Pinpoint the cell where the given text exists, returning its (X, Y) midpoint coordinate. 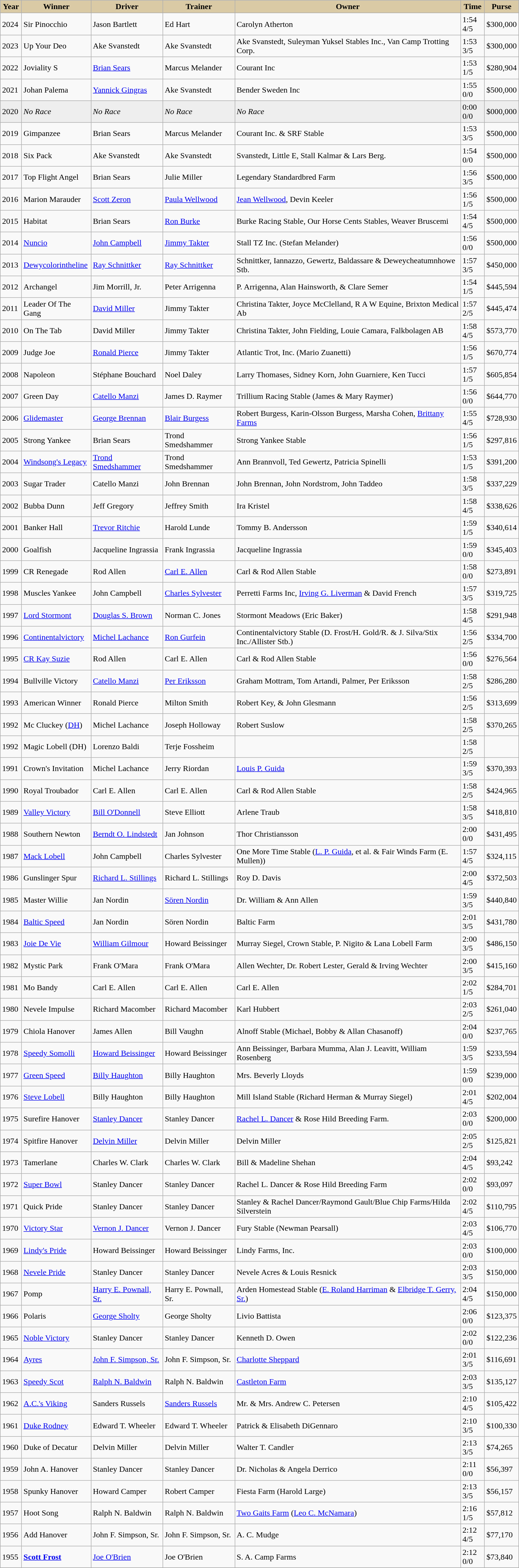
Marion Marauder (56, 199)
Napoleon (56, 374)
Gunslinger Spur (56, 878)
2007 (11, 396)
$334,700 (501, 637)
1:57 2/5 (473, 309)
2002 (11, 506)
Atlantic Trot, Inc. (Mario Zuanetti) (348, 353)
$202,004 (501, 1097)
2:03 4/5 (473, 1228)
1:59 1/5 (473, 528)
Pomp (56, 1294)
2:02 4/5 (473, 1206)
Up Your Deo (56, 46)
2:05 2/5 (473, 1141)
Mo Bandy (56, 987)
Livio Battista (348, 1316)
2:01 4/5 (473, 1097)
1978 (11, 1053)
2018 (11, 155)
CR Renegade (56, 571)
Bullville Victory (56, 681)
$125,821 (501, 1141)
Jean Wellwood, Devin Keeler (348, 199)
Jan Johnson (199, 834)
2006 (11, 418)
2000 (11, 549)
Kenneth D. Owen (348, 1338)
George Brennan (127, 418)
Bubba Dunn (56, 506)
Per Eriksson (199, 681)
Scott Zeron (127, 199)
1991 (11, 769)
Jason Bartlett (127, 24)
$324,115 (501, 856)
1986 (11, 878)
Allen Wechter, Dr. Robert Lester, Gerald & Irving Wechter (348, 965)
Norman C. Jones (199, 615)
Carolyn Atherton (348, 24)
1967 (11, 1294)
Ron Burke (199, 221)
On The Tab (56, 330)
1:55 0/0 (473, 90)
Rachel L. Dancer & Rose Hild Breeding Farm. (348, 1119)
$431,780 (501, 921)
1989 (11, 812)
Jeffrey Smith (199, 506)
Bender Sweden Inc (348, 90)
American Winner (56, 703)
Ake Svanstedt, Suleyman Yuksel Stables Inc., Van Camp Trotting Corp. (348, 46)
Nevele Acres & Louis Resnick (348, 1272)
$284,701 (501, 987)
1:57 1/5 (473, 374)
1997 (11, 615)
Steve Elliott (199, 812)
William Gilmour (127, 944)
$73,840 (501, 1557)
$280,904 (501, 68)
2015 (11, 221)
1984 (11, 921)
1961 (11, 1426)
1995 (11, 659)
Archangel (56, 287)
2019 (11, 133)
Duke of Decatur (56, 1447)
Joviality S (56, 68)
1966 (11, 1316)
$486,150 (501, 944)
Add Hanover (56, 1535)
2020 (11, 112)
$106,770 (501, 1228)
$391,200 (501, 462)
James Allen (127, 1031)
John Brennan, John Nordstrom, John Taddeo (348, 484)
2:16 1/5 (473, 1513)
Lorenzo Baldi (127, 746)
$239,000 (501, 1075)
Murray Siegel, Crown Stable, P. Nigito & Lana Lobell Farm (348, 944)
$276,564 (501, 659)
2012 (11, 287)
Lindy's Pride (56, 1250)
Arden Homestead Stable (E. Roland Harriman & Elbridge T. Gerry, Sr.) (348, 1294)
Purse (501, 7)
1965 (11, 1338)
$122,236 (501, 1338)
2:10 3/5 (473, 1426)
Joie De Vie (56, 944)
Thor Christiansson (348, 834)
Graham Mottram, Tom Artandi, Palmer, Per Eriksson (348, 681)
1973 (11, 1162)
Harold Lunde (199, 528)
1959 (11, 1469)
Bill & Madeline Shehan (348, 1162)
1976 (11, 1097)
$233,594 (501, 1053)
1999 (11, 571)
2011 (11, 309)
2005 (11, 440)
Glidemaster (56, 418)
A. C. Mudge (348, 1535)
Banker Hall (56, 528)
$605,854 (501, 374)
Stormont Meadows (Eric Baker) (348, 615)
Southern Newton (56, 834)
Perretti Farms Inc, Irving G. Liverman & David French (348, 593)
$313,699 (501, 703)
$728,930 (501, 418)
Nevele Pride (56, 1272)
Noble Victory (56, 1338)
Joseph Holloway (199, 725)
Surefire Hanover (56, 1119)
$000,000 (501, 112)
Mystic Park (56, 965)
2021 (11, 90)
$372,503 (501, 878)
Karl Hubbert (348, 1010)
1971 (11, 1206)
1:55 4/5 (473, 418)
$200,000 (501, 1119)
1980 (11, 1010)
2008 (11, 374)
Ann Beissinger, Barbara Mumma, Alan J. Leavitt, William Rosenberg (348, 1053)
Baltic Speed (56, 921)
$100,330 (501, 1426)
2010 (11, 330)
James D. Raymer (199, 396)
Trainer (199, 7)
2001 (11, 528)
Ira Kristel (348, 506)
Year (11, 7)
Owner (348, 7)
1955 (11, 1557)
1958 (11, 1491)
$56,397 (501, 1469)
Strong Yankee (56, 440)
Paula Wellwood (199, 199)
Tamerlane (56, 1162)
Rachel L. Dancer & Rose Hild Breeding Farm (348, 1185)
Six Pack (56, 155)
CR Kay Suzie (56, 659)
$319,725 (501, 593)
1957 (11, 1513)
Burke Racing Stable, Our Horse Cents Stables, Weaver Bruscemi (348, 221)
1985 (11, 900)
Habitat (56, 221)
1983 (11, 944)
1:54 1/5 (473, 287)
Charlotte Sheppard (348, 1360)
$440,840 (501, 900)
Terje Fossheim (199, 746)
Time (473, 7)
Stall TZ Inc. (Stefan Melander) (348, 243)
S. A. Camp Farms (348, 1557)
Noel Daley (199, 374)
2003 (11, 484)
2:12 0/0 (473, 1557)
2004 (11, 462)
Dr. William & Ann Allen (348, 900)
Sir Pinocchio (56, 24)
Quick Pride (56, 1206)
$116,691 (501, 1360)
1969 (11, 1250)
1963 (11, 1382)
Fiesta Farm (Harold Large) (348, 1491)
Green Day (56, 396)
2:06 0/0 (473, 1316)
Speedy Scot (56, 1382)
$135,127 (501, 1382)
1988 (11, 834)
Judge Joe (56, 353)
Continentalvictory (56, 637)
2:11 0/0 (473, 1469)
1977 (11, 1075)
2009 (11, 353)
1994 (11, 681)
$123,375 (501, 1316)
Walter T. Candler (348, 1447)
Robert Camper (199, 1491)
Green Speed (56, 1075)
$573,770 (501, 330)
Nevele Impulse (56, 1010)
Muscles Yankee (56, 593)
1962 (11, 1403)
Trillium Racing Stable (James & Mary Raymer) (348, 396)
Royal Troubador (56, 790)
Yannick Gingras (127, 90)
$93,097 (501, 1185)
$237,765 (501, 1031)
Courant Inc. & SRF Stable (348, 133)
Driver (127, 7)
$261,040 (501, 1010)
Christina Takter, John Fielding, Louie Camara, Falkbolagen AB (348, 330)
Christina Takter, Joyce McClelland, R A W Equine, Brixton Medical Ab (348, 309)
1982 (11, 965)
Trevor Ritchie (127, 528)
Nuncio (56, 243)
Gimpanzee (56, 133)
1981 (11, 987)
Milton Smith (199, 703)
Alnoff Stable (Michael, Bobby & Allan Chasanoff) (348, 1031)
Stéphane Bouchard (127, 374)
Schnittker, Iannazzo, Gewertz, Baldassare & Deweycheatumnhowe Stb. (348, 265)
Ayres (56, 1360)
2:10 4/5 (473, 1403)
Super Bowl (56, 1185)
$370,265 (501, 725)
Robert Key, & John Glesmann (348, 703)
Bill Vaughn (199, 1031)
One More Time Stable (L. P. Guida, et al. & Fair Winds Farm (E. Mullen)) (348, 856)
Goalfish (56, 549)
2022 (11, 68)
Mr. & Mrs. Andrew C. Petersen (348, 1403)
1987 (11, 856)
Mill Island Stable (Richard Herman & Murray Siegel) (348, 1097)
2023 (11, 46)
1990 (11, 790)
2:00 4/5 (473, 878)
John A. Hanover (56, 1469)
Tommy B. Andersson (348, 528)
Peter Arrigenna (199, 287)
Ed Hart (199, 24)
Legendary Standardbred Farm (348, 177)
Steve Lobell (56, 1097)
$273,891 (501, 571)
Svanstedt, Little E, Stall Kalmar & Lars Berg. (348, 155)
Fury Stable (Newman Pearsall) (348, 1228)
$345,403 (501, 549)
$445,594 (501, 287)
P. Arrigenna, Alan Hainsworth, & Clare Semer (348, 287)
Chiola Hanover (56, 1031)
$291,948 (501, 615)
Roy D. Davis (348, 878)
Baltic Farm (348, 921)
Patrick & Elisabeth DiGennaro (348, 1426)
Spunky Hanover (56, 1491)
$105,422 (501, 1403)
2024 (11, 24)
Douglas S. Brown (127, 615)
Leader Of The Gang (56, 309)
$337,229 (501, 484)
$286,280 (501, 681)
$93,242 (501, 1162)
Winner (56, 7)
Sugar Trader (56, 484)
1993 (11, 703)
$340,614 (501, 528)
Larry Thomases, Sidney Korn, John Guarniere, Ken Tucci (348, 374)
Dewycolorintheline (56, 265)
$670,774 (501, 353)
2013 (11, 265)
Robert Burgess, Karin-Olsson Burgess, Marsha Cohen, Brittany Farms (348, 418)
Howard Camper (127, 1491)
1:57 4/5 (473, 856)
Duke Rodney (56, 1426)
2016 (11, 199)
Ron Gurfein (199, 637)
1:58 0/0 (473, 571)
1979 (11, 1031)
Frank Ingrassia (199, 549)
Windsong's Legacy (56, 462)
$57,812 (501, 1513)
2:12 4/5 (473, 1535)
$110,795 (501, 1206)
Louis P. Guida (348, 769)
1996 (11, 637)
Lord Stormont (56, 615)
$431,495 (501, 834)
2:02 1/5 (473, 987)
$415,160 (501, 965)
Jim Morrill, Jr. (127, 287)
Stanley & Rachel Dancer/Raymond Gault/Blue Chip Farms/Hilda Silverstein (348, 1206)
$100,000 (501, 1250)
Strong Yankee Stable (348, 440)
$77,170 (501, 1535)
$56,157 (501, 1491)
Top Flight Angel (56, 177)
Crown's Invitation (56, 769)
Hoot Song (56, 1513)
1956 (11, 1535)
Scott Frost (56, 1557)
Jeff Gregory (127, 506)
1:54 0/0 (473, 155)
Ann Brannvoll, Ted Gewertz, Patricia Spinelli (348, 462)
Blair Burgess (199, 418)
1960 (11, 1447)
1975 (11, 1119)
1970 (11, 1228)
Dr. Nicholas & Angela Derrico (348, 1469)
1974 (11, 1141)
Berndt O. Lindstedt (127, 834)
1998 (11, 593)
Lindy Farms, Inc. (348, 1250)
Spitfire Hanover (56, 1141)
1:56 3/5 (473, 177)
Bill O'Donnell (127, 812)
Julie Miller (199, 177)
$418,810 (501, 812)
$338,626 (501, 506)
Two Gaits Farm (Leo C. McNamara) (348, 1513)
$644,770 (501, 396)
Castleton Farm (348, 1382)
Arlene Traub (348, 812)
Magic Lobell (DH) (56, 746)
2014 (11, 243)
1972 (11, 1185)
$74,265 (501, 1447)
0:00 0/0 (473, 112)
Victory Star (56, 1228)
Master Willie (56, 900)
Johan Palema (56, 90)
Mack Lobell (56, 856)
A.C.'s Viking (56, 1403)
2:04 0/0 (473, 1031)
$297,816 (501, 440)
1968 (11, 1272)
Polaris (56, 1316)
Courant Inc (348, 68)
Mc Cluckey (DH) (56, 725)
John Brennan (199, 484)
$450,000 (501, 265)
Mrs. Beverly Lloyds (348, 1075)
Valley Victory (56, 812)
2:00 0/0 (473, 834)
1964 (11, 1360)
2017 (11, 177)
Continentalvictory Stable (D. Frost/H. Gold/R. & J. Silva/Stix Inc./Allister Stb.) (348, 637)
$370,393 (501, 769)
Robert Suslow (348, 725)
Speedy Somolli (56, 1053)
$445,474 (501, 309)
2:03 2/5 (473, 1010)
Jerry Riordan (199, 769)
$424,965 (501, 790)
